Detect which cell encompasses the target text, then output its [X, Y] center coordinate. 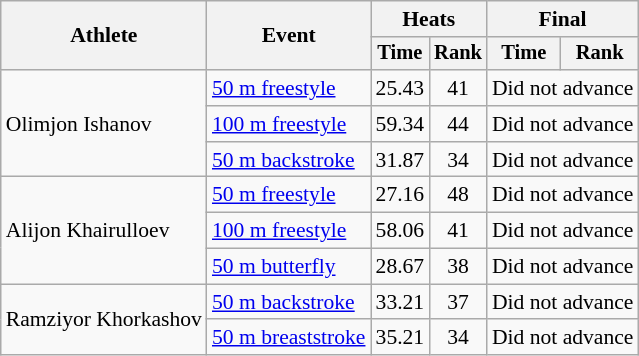
44 [458, 124]
35.21 [400, 338]
50 m butterfly [289, 267]
Olimjon Ishanov [104, 124]
28.67 [400, 267]
25.43 [400, 88]
Ramziyor Khorkashov [104, 320]
37 [458, 302]
59.34 [400, 124]
33.21 [400, 302]
Event [289, 36]
50 m breaststroke [289, 338]
48 [458, 195]
58.06 [400, 231]
Alijon Khairulloev [104, 230]
Athlete [104, 36]
Final [563, 19]
38 [458, 267]
Heats [429, 19]
31.87 [400, 160]
27.16 [400, 195]
